Search for the cell housing the specified text and yield its [X, Y] center coordinate. 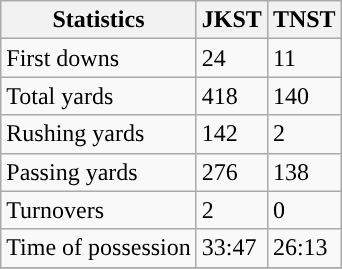
0 [304, 210]
Total yards [99, 96]
Turnovers [99, 210]
11 [304, 58]
Rushing yards [99, 134]
JKST [232, 20]
138 [304, 172]
26:13 [304, 248]
33:47 [232, 248]
24 [232, 58]
TNST [304, 20]
140 [304, 96]
Time of possession [99, 248]
142 [232, 134]
418 [232, 96]
Passing yards [99, 172]
Statistics [99, 20]
276 [232, 172]
First downs [99, 58]
